Extract the (X, Y) coordinate from the center of the cell holding the provided text.  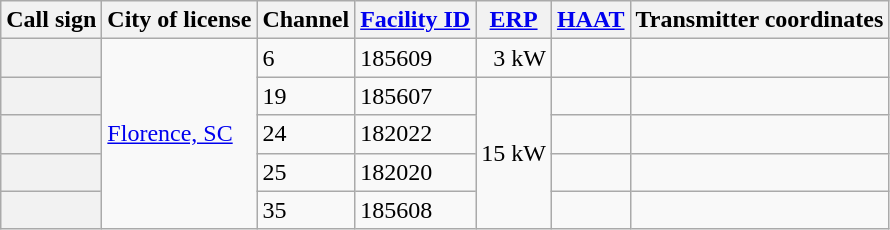
185607 (416, 96)
Florence, SC (180, 134)
182020 (416, 172)
19 (306, 96)
15 kW (514, 153)
ERP (514, 20)
3 kW (514, 58)
35 (306, 210)
Call sign (52, 20)
HAAT (590, 20)
182022 (416, 134)
185608 (416, 210)
Transmitter coordinates (760, 20)
Facility ID (416, 20)
25 (306, 172)
6 (306, 58)
185609 (416, 58)
City of license (180, 20)
Channel (306, 20)
24 (306, 134)
